Find where the given text appears and provide that cell's center as [x, y] coordinate. 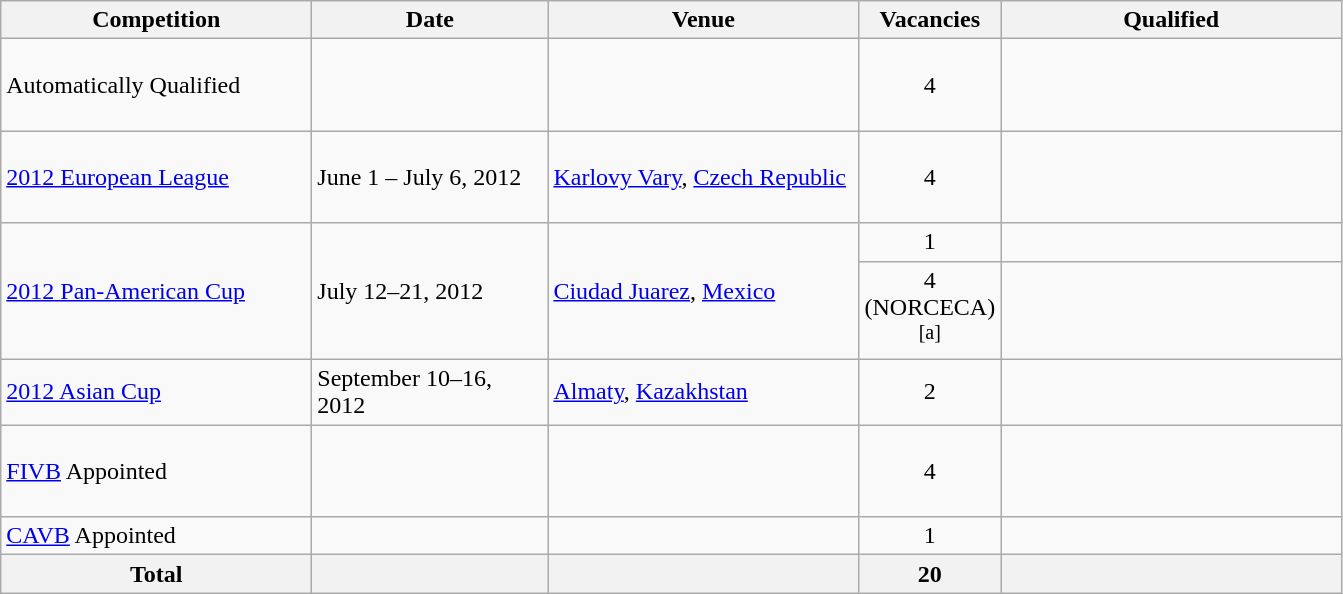
2 [930, 392]
FIVB Appointed [156, 471]
September 10–16, 2012 [430, 392]
July 12–21, 2012 [430, 292]
Ciudad Juarez, Mexico [704, 292]
Date [430, 20]
Karlovy Vary, Czech Republic [704, 177]
2012 Asian Cup [156, 392]
Qualified [1172, 20]
Venue [704, 20]
CAVB Appointed [156, 536]
20 [930, 574]
2012 Pan-American Cup [156, 292]
Almaty, Kazakhstan [704, 392]
Automatically Qualified [156, 85]
4(NORCECA)[a] [930, 310]
Competition [156, 20]
Vacancies [930, 20]
Total [156, 574]
2012 European League [156, 177]
June 1 – July 6, 2012 [430, 177]
